Locate the cell with the specified text and output its (x, y) center coordinate. 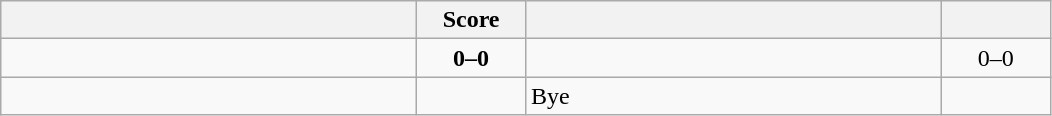
Score (472, 20)
Bye (733, 96)
